Return [x, y] of the center of cell containing provided text 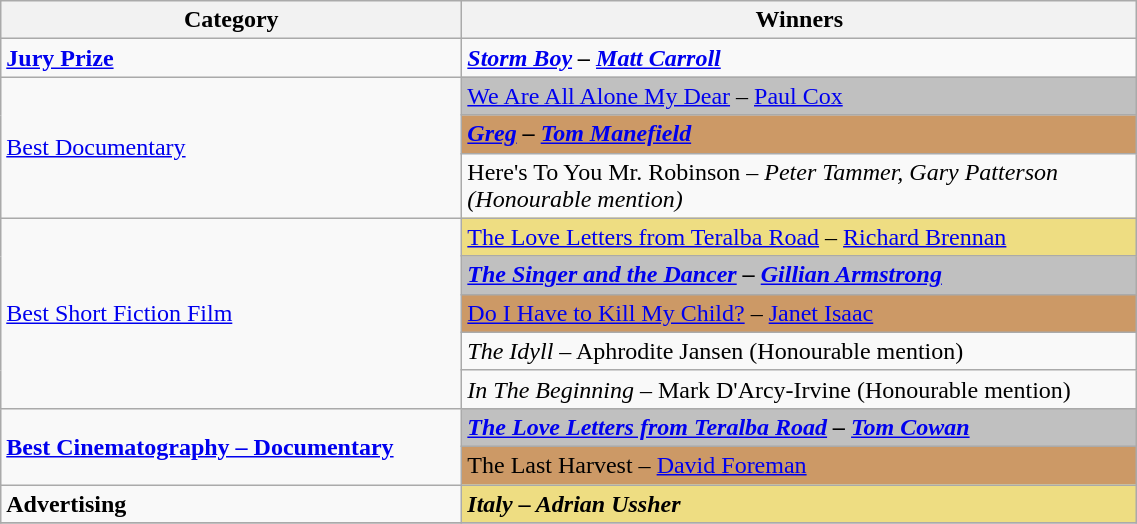
The Love Letters from Teralba Road – Tom Cowan [800, 427]
The Singer and the Dancer – Gillian Armstrong [800, 275]
The Last Harvest – David Foreman [800, 465]
Winners [800, 20]
Best Short Fiction Film [232, 313]
The Love Letters from Teralba Road – Richard Brennan [800, 237]
Best Documentary [232, 148]
Italy – Adrian Ussher [800, 503]
In The Beginning – Mark D'Arcy-Irvine (Honourable mention) [800, 389]
The Idyll – Aphrodite Jansen (Honourable mention) [800, 351]
Jury Prize [232, 58]
Category [232, 20]
Storm Boy – Matt Carroll [800, 58]
Greg – Tom Manefield [800, 134]
We Are All Alone My Dear – Paul Cox [800, 96]
Here's To You Mr. Robinson – Peter Tammer, Gary Patterson (Honourable mention) [800, 186]
Best Cinematography – Documentary [232, 446]
Advertising [232, 503]
Do I Have to Kill My Child? – Janet Isaac [800, 313]
